Locate the cell with the specified text and output its [x, y] center coordinate. 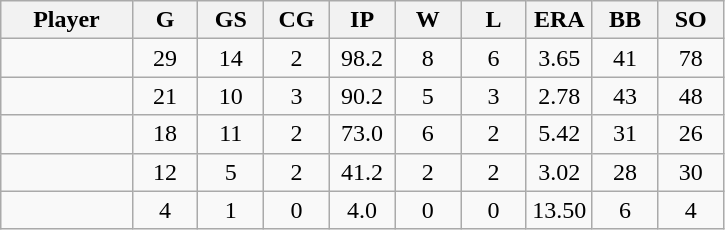
SO [691, 20]
G [165, 20]
13.50 [559, 210]
11 [231, 134]
18 [165, 134]
78 [691, 58]
IP [362, 20]
98.2 [362, 58]
29 [165, 58]
3.65 [559, 58]
14 [231, 58]
ERA [559, 20]
CG [297, 20]
41 [625, 58]
GS [231, 20]
4.0 [362, 210]
W [428, 20]
48 [691, 96]
90.2 [362, 96]
BB [625, 20]
8 [428, 58]
30 [691, 172]
28 [625, 172]
2.78 [559, 96]
5.42 [559, 134]
L [494, 20]
21 [165, 96]
Player [66, 20]
12 [165, 172]
41.2 [362, 172]
26 [691, 134]
3.02 [559, 172]
10 [231, 96]
43 [625, 96]
73.0 [362, 134]
1 [231, 210]
31 [625, 134]
